Output the (x, y) coordinate of the center of the cell containing the given text.  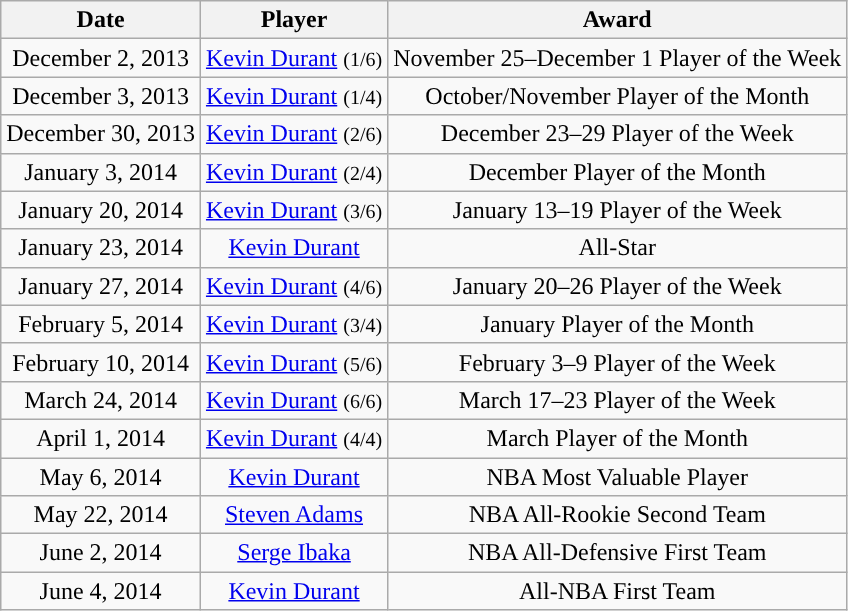
All-Star (618, 248)
NBA All-Defensive First Team (618, 553)
NBA All-Rookie Second Team (618, 515)
Kevin Durant (2/4) (294, 172)
January 3, 2014 (101, 172)
March 24, 2014 (101, 400)
Kevin Durant (3/6) (294, 210)
Kevin Durant (2/6) (294, 134)
December 30, 2013 (101, 134)
Kevin Durant (4/6) (294, 286)
December 23–29 Player of the Week (618, 134)
May 6, 2014 (101, 477)
Kevin Durant (5/6) (294, 362)
May 22, 2014 (101, 515)
November 25–December 1 Player of the Week (618, 58)
January 20–26 Player of the Week (618, 286)
December Player of the Month (618, 172)
October/November Player of the Month (618, 96)
Date (101, 20)
December 3, 2013 (101, 96)
March 17–23 Player of the Week (618, 400)
All-NBA First Team (618, 591)
December 2, 2013 (101, 58)
Kevin Durant (6/6) (294, 400)
January 27, 2014 (101, 286)
January Player of the Month (618, 324)
Kevin Durant (1/4) (294, 96)
February 10, 2014 (101, 362)
NBA Most Valuable Player (618, 477)
February 5, 2014 (101, 324)
Kevin Durant (3/4) (294, 324)
Kevin Durant (4/4) (294, 438)
Serge Ibaka (294, 553)
Steven Adams (294, 515)
March Player of the Month (618, 438)
January 23, 2014 (101, 248)
June 4, 2014 (101, 591)
Award (618, 20)
January 13–19 Player of the Week (618, 210)
Player (294, 20)
April 1, 2014 (101, 438)
January 20, 2014 (101, 210)
Kevin Durant (1/6) (294, 58)
June 2, 2014 (101, 553)
February 3–9 Player of the Week (618, 362)
